Return [X, Y] of the center of cell containing provided text 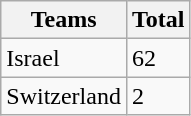
Switzerland [64, 96]
Teams [64, 20]
2 [158, 96]
62 [158, 58]
Total [158, 20]
Israel [64, 58]
